Capture the cell that displays the provided text and extract its (X, Y) central coordinate. 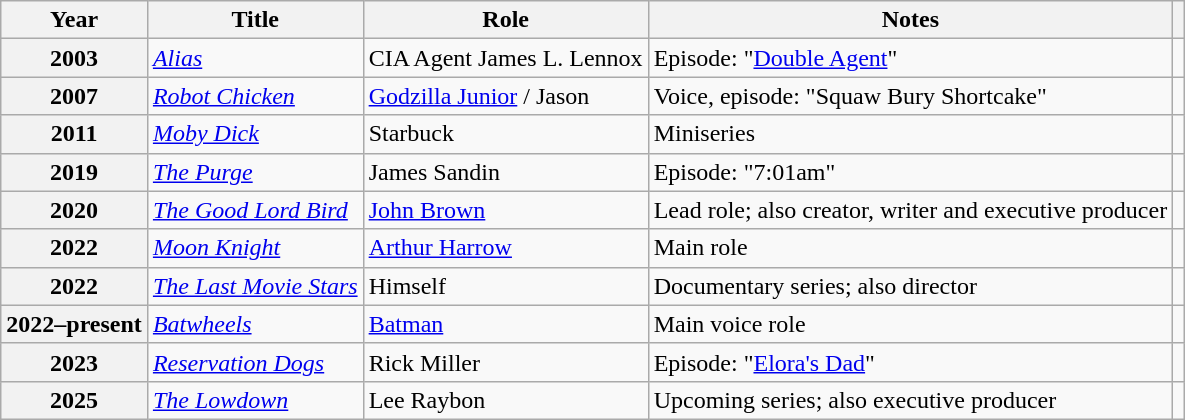
2023 (74, 362)
The Lowdown (255, 400)
Robot Chicken (255, 96)
Notes (910, 20)
Godzilla Junior / Jason (506, 96)
2003 (74, 58)
Main role (910, 248)
Lead role; also creator, writer and executive producer (910, 210)
Role (506, 20)
The Last Movie Stars (255, 286)
Starbuck (506, 134)
Voice, episode: "Squaw Bury Shortcake" (910, 96)
Episode: "Elora's Dad" (910, 362)
Episode: "Double Agent" (910, 58)
The Good Lord Bird (255, 210)
2022–present (74, 324)
Himself (506, 286)
Alias (255, 58)
2020 (74, 210)
Batwheels (255, 324)
The Purge (255, 172)
CIA Agent James L. Lennox (506, 58)
Main voice role (910, 324)
Documentary series; also director (910, 286)
John Brown (506, 210)
James Sandin (506, 172)
Year (74, 20)
Miniseries (910, 134)
Title (255, 20)
Episode: "7:01am" (910, 172)
2025 (74, 400)
Rick Miller (506, 362)
Reservation Dogs (255, 362)
2011 (74, 134)
2019 (74, 172)
Batman (506, 324)
Upcoming series; also executive producer (910, 400)
Moby Dick (255, 134)
Lee Raybon (506, 400)
2007 (74, 96)
Arthur Harrow (506, 248)
Moon Knight (255, 248)
